Determine the [X, Y] coordinate at the center of the cell enclosing the given text.  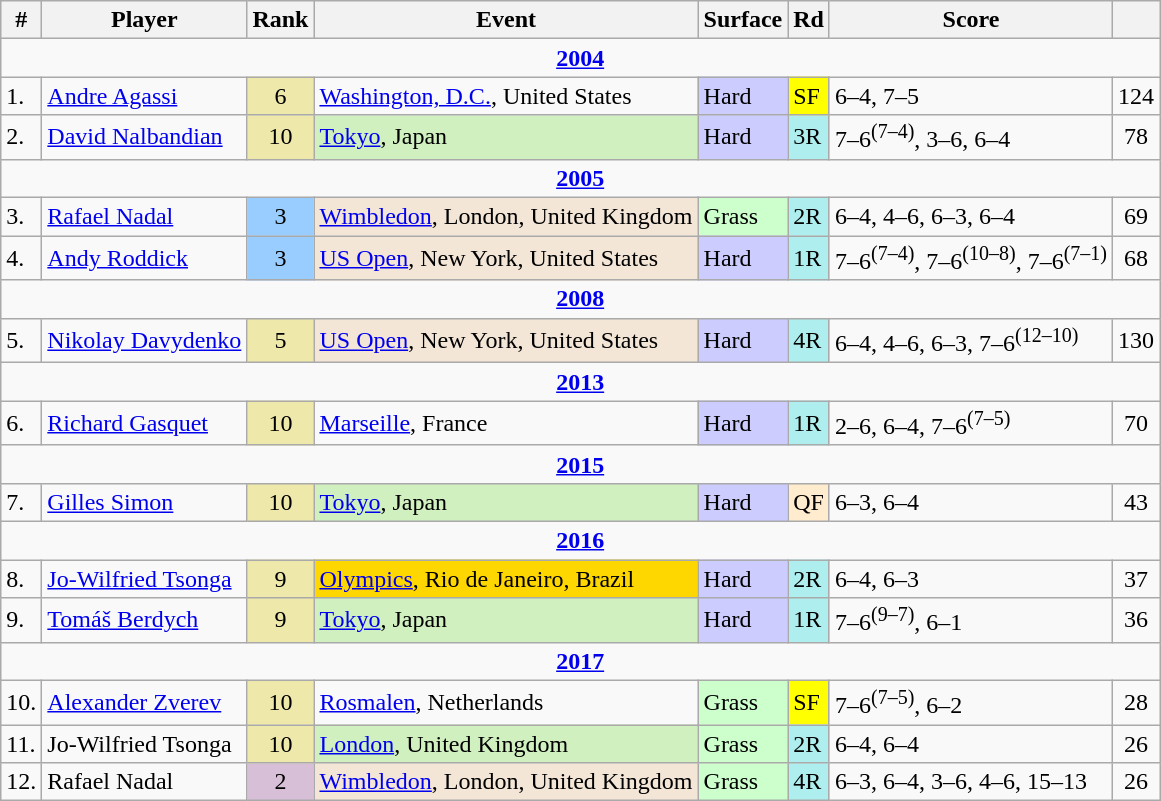
Nikolay Davydenko [144, 340]
69 [1136, 217]
11. [22, 744]
Rd [809, 20]
4. [22, 258]
2013 [580, 382]
# [22, 20]
43 [1136, 502]
130 [1136, 340]
6–3, 6–4, 3–6, 4–6, 15–13 [970, 782]
1. [22, 96]
Alexander Zverev [144, 702]
5. [22, 340]
9. [22, 620]
2015 [580, 464]
8. [22, 579]
6–4, 7–5 [970, 96]
70 [1136, 424]
6–4, 6–3 [970, 579]
2005 [580, 178]
2. [22, 138]
David Nalbandian [144, 138]
6–3, 6–4 [970, 502]
Rosmalen, Netherlands [506, 702]
Richard Gasquet [144, 424]
37 [1136, 579]
Marseille, France [506, 424]
2–6, 6–4, 7–6(7–5) [970, 424]
Washington, D.C., United States [506, 96]
7–6(7–4), 3–6, 6–4 [970, 138]
2004 [580, 58]
Score [970, 20]
Rank [280, 20]
Player [144, 20]
Olympics, Rio de Janeiro, Brazil [506, 579]
124 [1136, 96]
Tomáš Berdych [144, 620]
36 [1136, 620]
London, United Kingdom [506, 744]
68 [1136, 258]
Andre Agassi [144, 96]
3. [22, 217]
Event [506, 20]
7–6(7–5), 6–2 [970, 702]
7. [22, 502]
6–4, 4–6, 6–3, 7–6(12–10) [970, 340]
10. [22, 702]
3R [809, 138]
5 [280, 340]
2 [280, 782]
7–6(7–4), 7–6(10–8), 7–6(7–1) [970, 258]
78 [1136, 138]
7–6(9–7), 6–1 [970, 620]
Surface [743, 20]
12. [22, 782]
2016 [580, 541]
Gilles Simon [144, 502]
6 [280, 96]
2017 [580, 661]
6–4, 6–4 [970, 744]
6. [22, 424]
28 [1136, 702]
QF [809, 502]
Andy Roddick [144, 258]
2008 [580, 299]
6–4, 4–6, 6–3, 6–4 [970, 217]
